For the text-containing cell, return its midpoint in (X, Y) coordinate format. 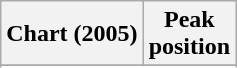
Chart (2005) (72, 34)
Peakposition (189, 34)
